Return [X, Y] of the center of cell containing provided text 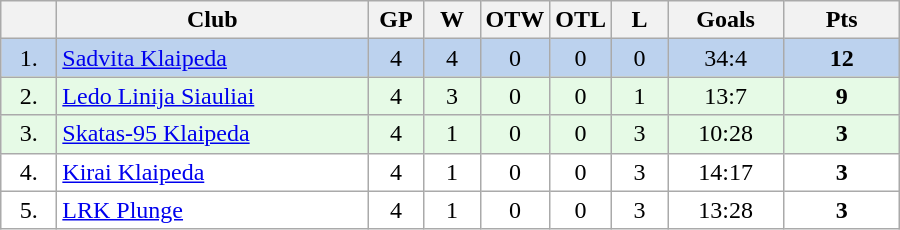
W [452, 20]
Kirai Klaipeda [212, 172]
Goals [726, 20]
OTL [581, 20]
Ledo Linija Siauliai [212, 96]
Club [212, 20]
Skatas-95 Klaipeda [212, 134]
5. [29, 210]
13:7 [726, 96]
LRK Plunge [212, 210]
9 [842, 96]
14:17 [726, 172]
Pts [842, 20]
4. [29, 172]
3. [29, 134]
1. [29, 58]
GP [396, 20]
34:4 [726, 58]
2. [29, 96]
Sadvita Klaipeda [212, 58]
12 [842, 58]
13:28 [726, 210]
10:28 [726, 134]
L [640, 20]
OTW [515, 20]
